Search for the cell housing the specified text and yield its (x, y) center coordinate. 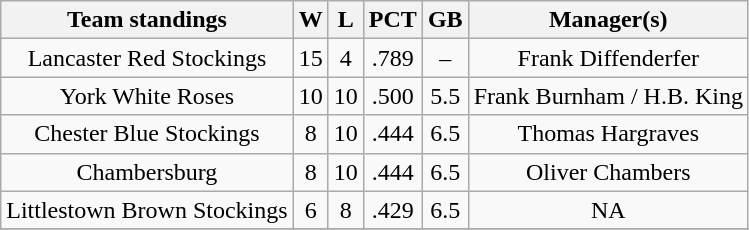
Littlestown Brown Stockings (147, 210)
Chester Blue Stockings (147, 134)
Frank Burnham / H.B. King (608, 96)
NA (608, 210)
GB (445, 20)
15 (310, 58)
4 (346, 58)
– (445, 58)
Manager(s) (608, 20)
6 (310, 210)
Thomas Hargraves (608, 134)
5.5 (445, 96)
W (310, 20)
L (346, 20)
.500 (392, 96)
PCT (392, 20)
Team standings (147, 20)
Lancaster Red Stockings (147, 58)
Chambersburg (147, 172)
York White Roses (147, 96)
.429 (392, 210)
Oliver Chambers (608, 172)
.789 (392, 58)
Frank Diffenderfer (608, 58)
